Locate the cell with the specified text and output its (X, Y) center coordinate. 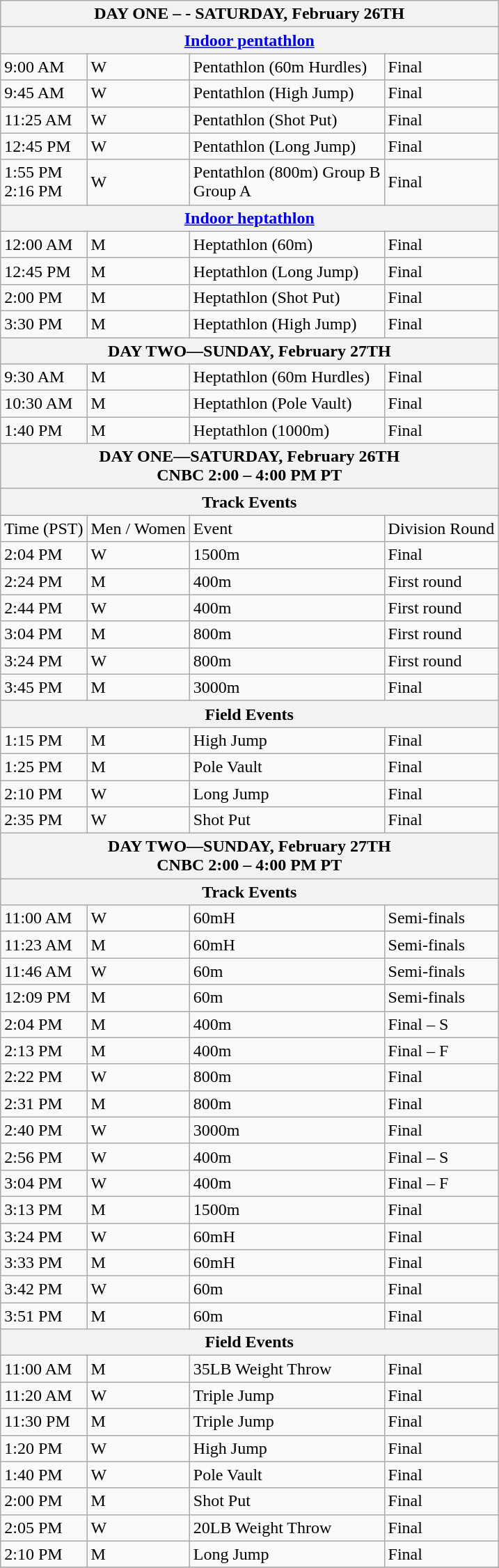
Pentathlon (High Jump) (287, 93)
2:05 PM (44, 1528)
12:00 AM (44, 244)
Division Round (441, 528)
Indoor heptathlon (249, 218)
Heptathlon (1000m) (287, 430)
12:09 PM (44, 998)
9:30 AM (44, 377)
DAY TWO—SUNDAY, February 27TH (249, 350)
Heptathlon (Shot Put) (287, 297)
10:30 AM (44, 404)
2:44 PM (44, 608)
DAY ONE – - SATURDAY, February 26TH (249, 14)
Indoor pentathlon (249, 40)
Heptathlon (60m) (287, 244)
1:15 PM (44, 740)
3:51 PM (44, 1316)
Heptathlon (Pole Vault) (287, 404)
35LB Weight Throw (287, 1369)
Event (287, 528)
Pentathlon (Long Jump) (287, 146)
20LB Weight Throw (287, 1528)
2:56 PM (44, 1157)
Pentathlon (Shot Put) (287, 120)
11:46 AM (44, 971)
Heptathlon (Long Jump) (287, 271)
DAY ONE—SATURDAY, February 26TH CNBC 2:00 – 4:00 PM PT (249, 467)
3:30 PM (44, 324)
DAY TWO—SUNDAY, February 27TH CNBC 2:00 – 4:00 PM PT (249, 856)
Men / Women (138, 528)
2:22 PM (44, 1077)
Pentathlon (60m Hurdles) (287, 67)
11:23 AM (44, 945)
11:20 AM (44, 1395)
Time (PST) (44, 528)
Heptathlon (High Jump) (287, 324)
3:42 PM (44, 1289)
1:55 PM2:16 PM (44, 182)
2:31 PM (44, 1104)
1:20 PM (44, 1448)
3:33 PM (44, 1263)
3:45 PM (44, 687)
3:13 PM (44, 1209)
Pentathlon (800m) Group BGroup A (287, 182)
2:40 PM (44, 1130)
9:00 AM (44, 67)
1:25 PM (44, 767)
11:25 AM (44, 120)
2:13 PM (44, 1051)
2:24 PM (44, 581)
Heptathlon (60m Hurdles) (287, 377)
11:30 PM (44, 1422)
2:35 PM (44, 820)
9:45 AM (44, 93)
